Detect which cell encompasses the target text, then output its (x, y) center coordinate. 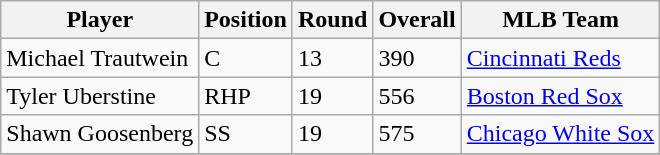
MLB Team (560, 20)
Player (100, 20)
Round (332, 20)
SS (246, 134)
RHP (246, 96)
Cincinnati Reds (560, 58)
Tyler Uberstine (100, 96)
C (246, 58)
Position (246, 20)
390 (417, 58)
Shawn Goosenberg (100, 134)
Michael Trautwein (100, 58)
Chicago White Sox (560, 134)
13 (332, 58)
556 (417, 96)
Overall (417, 20)
575 (417, 134)
Boston Red Sox (560, 96)
